Identify which cell holds the provided text, then report its [x, y] central coordinate. 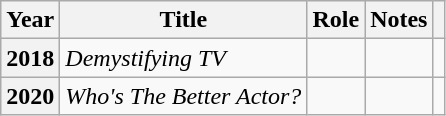
Title [184, 20]
2020 [30, 96]
Year [30, 20]
Who's The Better Actor? [184, 96]
2018 [30, 58]
Notes [399, 20]
Role [336, 20]
Demystifying TV [184, 58]
